Return the [X, Y] coordinate for the center point of the cell that contains the specified text.  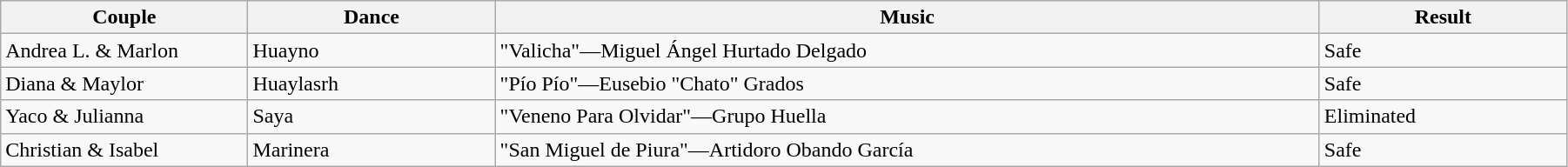
Dance [372, 17]
Music [907, 17]
"Valicha"—Miguel Ángel Hurtado Delgado [907, 50]
"Pío Pío"—Eusebio "Chato" Grados [907, 83]
Christian & Isabel [124, 150]
Andrea L. & Marlon [124, 50]
"San Miguel de Piura"—Artidoro Obando García [907, 150]
Marinera [372, 150]
"Veneno Para Olvidar"—Grupo Huella [907, 117]
Couple [124, 17]
Yaco & Julianna [124, 117]
Result [1443, 17]
Diana & Maylor [124, 83]
Huaylasrh [372, 83]
Saya [372, 117]
Eliminated [1443, 117]
Huayno [372, 50]
